Pinpoint the cell where the given text exists, returning its (x, y) midpoint coordinate. 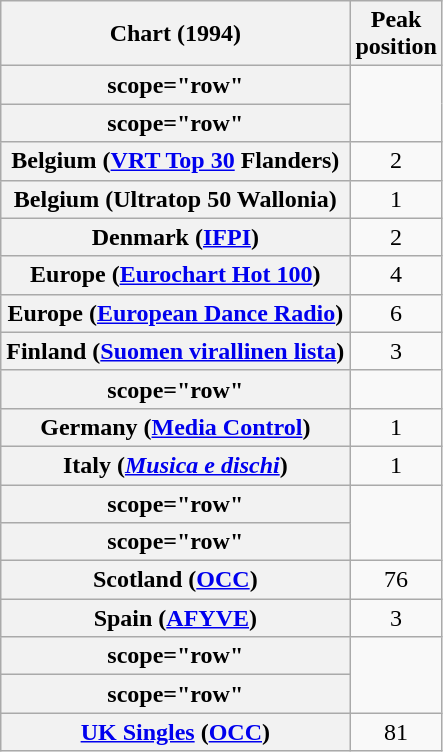
81 (396, 732)
Belgium (Ultratop 50 Wallonia) (176, 199)
Denmark (IFPI) (176, 237)
Peakposition (396, 34)
76 (396, 580)
Italy (Musica e dischi) (176, 465)
Europe (European Dance Radio) (176, 313)
Europe (Eurochart Hot 100) (176, 275)
4 (396, 275)
Spain (AFYVE) (176, 618)
Chart (1994) (176, 34)
UK Singles (OCC) (176, 732)
Scotland (OCC) (176, 580)
Finland (Suomen virallinen lista) (176, 351)
Belgium (VRT Top 30 Flanders) (176, 161)
Germany (Media Control) (176, 427)
6 (396, 313)
